Extract the [x, y] coordinate from the center of the cell holding the provided text.  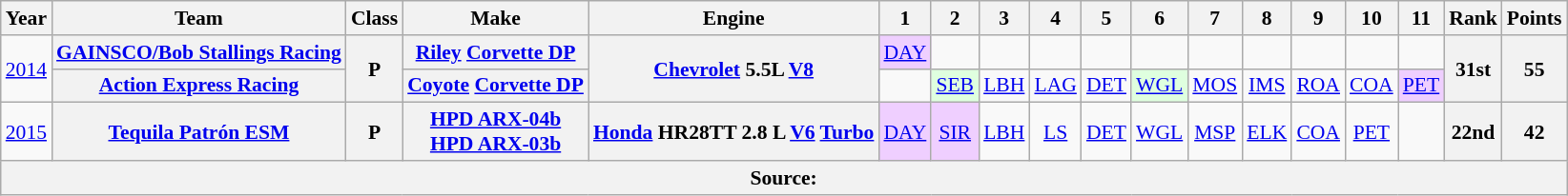
Class [374, 18]
MOS [1215, 86]
Honda HR28TT 2.8 L V6 Turbo [733, 131]
5 [1106, 18]
IMS [1267, 86]
SEB [955, 86]
4 [1055, 18]
MSP [1215, 131]
LAG [1055, 86]
Make [496, 18]
ROA [1318, 86]
2 [955, 18]
22nd [1473, 131]
7 [1215, 18]
2014 [27, 69]
10 [1372, 18]
LS [1055, 131]
Engine [733, 18]
SIR [955, 131]
Tequila Patrón ESM [198, 131]
Source: [784, 178]
Rank [1473, 18]
Action Express Racing [198, 86]
HPD ARX-04b HPD ARX-03b [496, 131]
Year [27, 18]
8 [1267, 18]
42 [1535, 131]
2015 [27, 131]
GAINSCO/Bob Stallings Racing [198, 52]
9 [1318, 18]
31st [1473, 69]
Points [1535, 18]
1 [904, 18]
Team [198, 18]
6 [1160, 18]
3 [1003, 18]
Riley Corvette DP [496, 52]
Chevrolet 5.5L V8 [733, 69]
11 [1421, 18]
55 [1535, 69]
Coyote Corvette DP [496, 86]
ELK [1267, 131]
